Return the [X, Y] coordinate for the center point of the cell that contains the specified text.  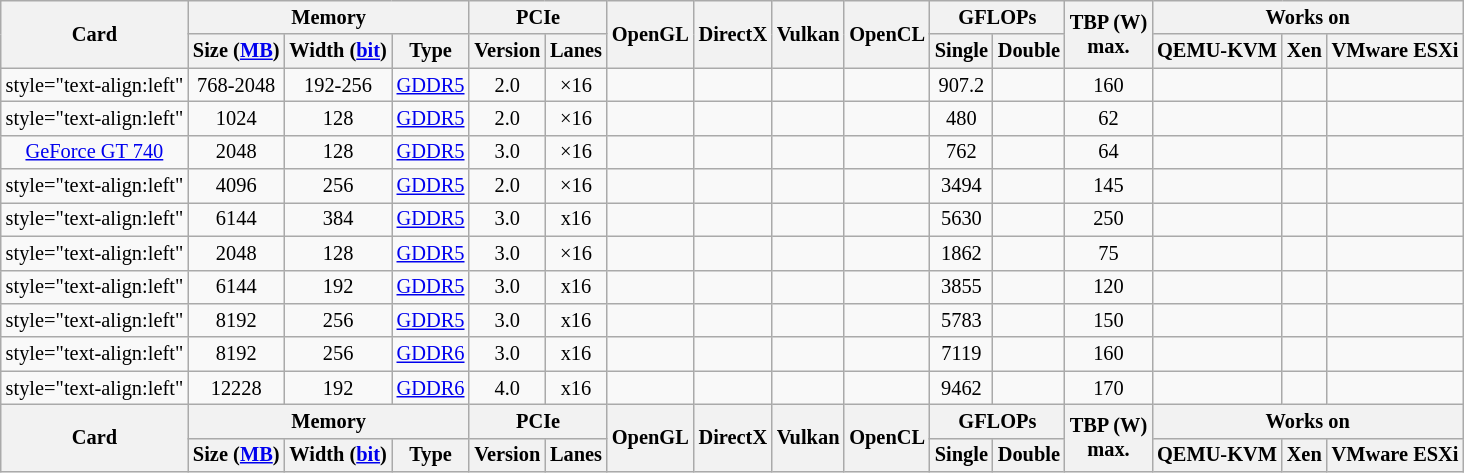
1024 [236, 118]
12228 [236, 388]
480 [962, 118]
384 [338, 219]
5783 [962, 320]
762 [962, 152]
3855 [962, 287]
3494 [962, 186]
7119 [962, 354]
5630 [962, 219]
4.0 [507, 388]
250 [1108, 219]
120 [1108, 287]
75 [1108, 253]
145 [1108, 186]
768-2048 [236, 85]
4096 [236, 186]
62 [1108, 118]
64 [1108, 152]
192-256 [338, 85]
9462 [962, 388]
907.2 [962, 85]
170 [1108, 388]
GeForce GT 740 [94, 152]
1862 [962, 253]
150 [1108, 320]
